Return the [X, Y] coordinate for the center point of the cell that contains the specified text.  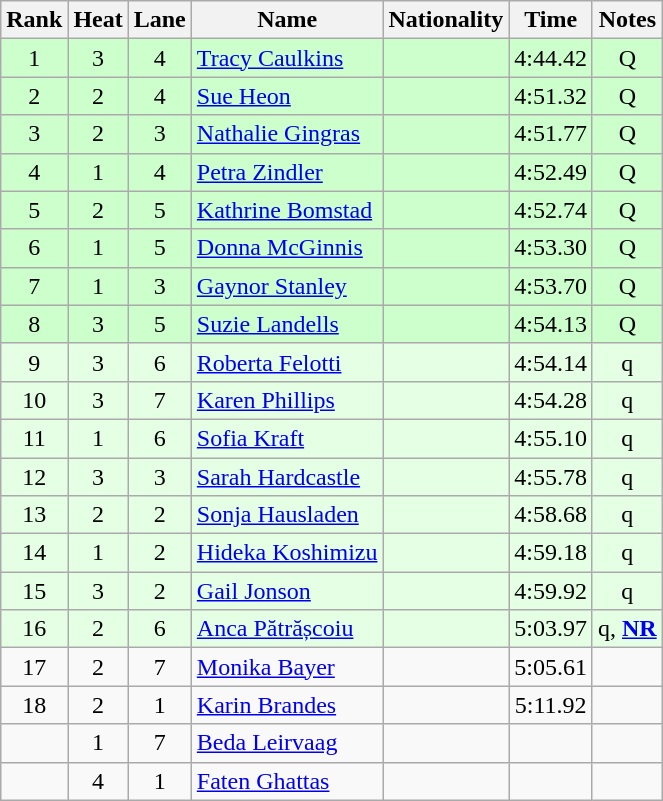
4:54.14 [551, 362]
Anca Pătrășcoiu [287, 629]
4:44.42 [551, 58]
Monika Bayer [287, 667]
Donna McGinnis [287, 248]
5:11.92 [551, 705]
Sarah Hardcastle [287, 477]
Roberta Felotti [287, 362]
5:03.97 [551, 629]
Gail Jonson [287, 591]
9 [34, 362]
13 [34, 515]
Nathalie Gingras [287, 134]
4:53.30 [551, 248]
q, NR [627, 629]
Lane [160, 20]
Sue Heon [287, 96]
11 [34, 438]
Sonja Hausladen [287, 515]
Gaynor Stanley [287, 286]
4:53.70 [551, 286]
Kathrine Bomstad [287, 210]
4:52.74 [551, 210]
Petra Zindler [287, 172]
Notes [627, 20]
5:05.61 [551, 667]
Faten Ghattas [287, 781]
Hideka Koshimizu [287, 553]
12 [34, 477]
Suzie Landells [287, 324]
16 [34, 629]
Rank [34, 20]
4:58.68 [551, 515]
14 [34, 553]
Karin Brandes [287, 705]
17 [34, 667]
Nationality [446, 20]
Heat [98, 20]
4:51.77 [551, 134]
Name [287, 20]
Sofia Kraft [287, 438]
4:55.78 [551, 477]
Time [551, 20]
Tracy Caulkins [287, 58]
Karen Phillips [287, 400]
15 [34, 591]
4:54.13 [551, 324]
10 [34, 400]
Beda Leirvaag [287, 743]
4:52.49 [551, 172]
4:54.28 [551, 400]
18 [34, 705]
4:55.10 [551, 438]
4:51.32 [551, 96]
4:59.92 [551, 591]
8 [34, 324]
4:59.18 [551, 553]
